Pinpoint the cell where the given text exists, returning its [x, y] midpoint coordinate. 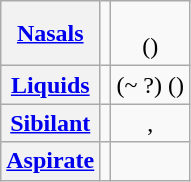
() [150, 34]
Sibilant [50, 123]
Nasals [50, 34]
(~ ?) () [150, 85]
Aspirate [50, 161]
, [150, 123]
Liquids [50, 85]
